Provide the (x, y) coordinate of the cell's center where the given text is located.  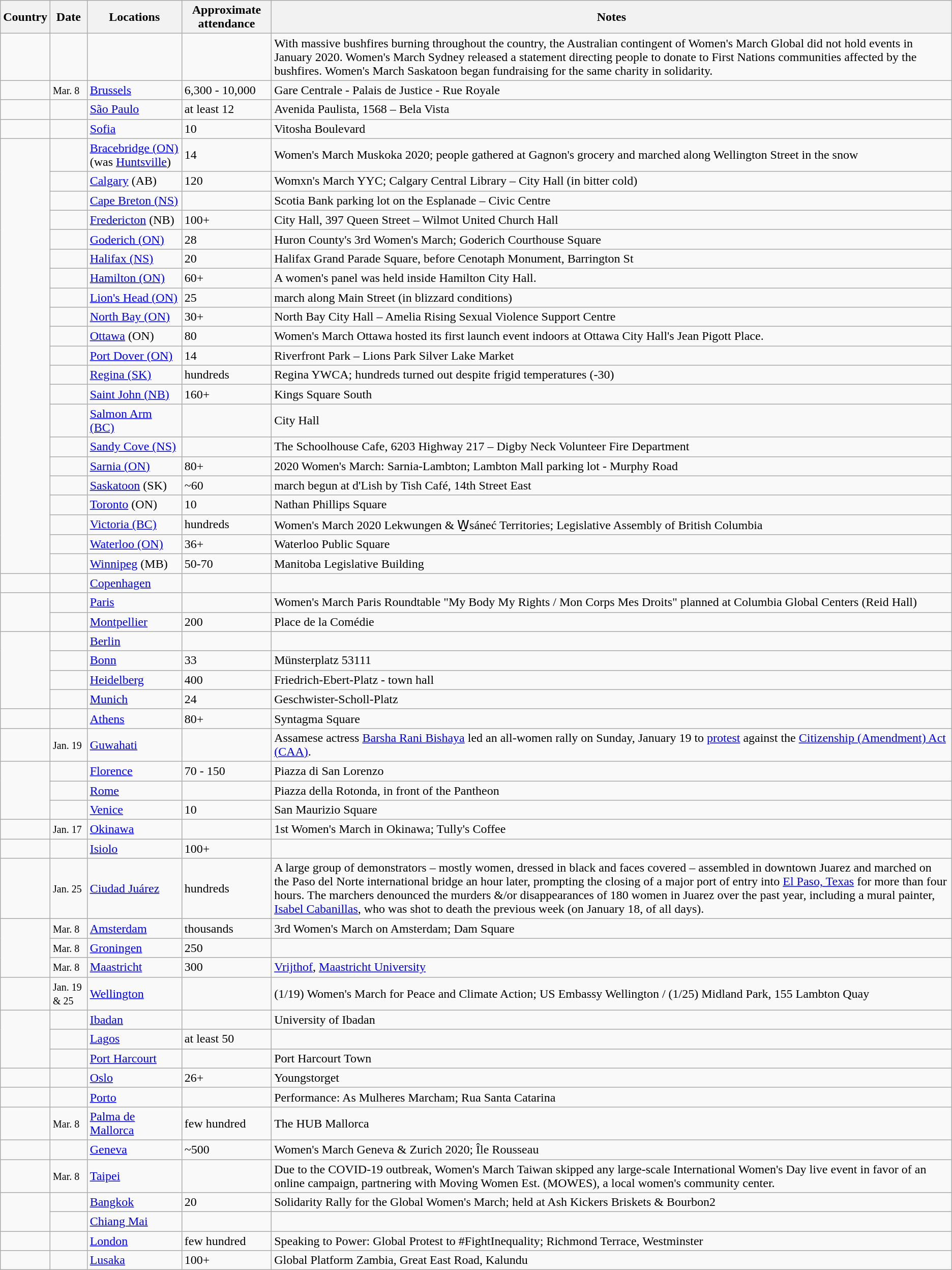
Sandy Cove (NS) (134, 447)
Vitosha Boulevard (612, 129)
Calgary (AB) (134, 181)
300 (226, 967)
Saskatoon (SK) (134, 485)
Regina (SK) (134, 375)
Wellington (134, 993)
at least 50 (226, 1039)
Sofia (134, 129)
60+ (226, 278)
Winnipeg (MB) (134, 564)
Chiang Mai (134, 1222)
Groningen (134, 948)
120 (226, 181)
Sarnia (ON) (134, 466)
Piazza della Rotonda, in front of the Pantheon (612, 790)
North Bay City Hall – Amelia Rising Sexual Violence Support Centre (612, 317)
Guwahati (134, 745)
Youngstorget (612, 1078)
march begun at d'Lish by Tish Café, 14th Street East (612, 485)
(1/19) Women's March for Peace and Climate Action; US Embassy Wellington / (1/25) Midland Park, 155 Lambton Quay (612, 993)
Amsterdam (134, 929)
160+ (226, 394)
Toronto (ON) (134, 505)
Rome (134, 790)
Jan. 17 (68, 829)
Ottawa (ON) (134, 336)
1st Women's March in Okinawa; Tully's Coffee (612, 829)
Porto (134, 1097)
Jan. 25 (68, 888)
Huron County's 3rd Women's March; Goderich Courthouse Square (612, 239)
Copenhagen (134, 583)
Country (25, 17)
Date (68, 17)
City Hall (612, 420)
Taipei (134, 1175)
~500 (226, 1149)
thousands (226, 929)
Womxn's March YYC; Calgary Central Library – City Hall (in bitter cold) (612, 181)
80 (226, 336)
Waterloo Public Square (612, 544)
Ibadan (134, 1020)
Halifax (NS) (134, 258)
Gare Centrale - Palais de Justice - Rue Royale (612, 90)
Paris (134, 602)
Berlin (134, 641)
Geschwister-Scholl-Platz (612, 699)
Kings Square South (612, 394)
Port Harcourt (134, 1058)
Notes (612, 17)
Isiolo (134, 849)
Goderich (ON) (134, 239)
Saint John (NB) (134, 394)
Athens (134, 718)
Jan. 19 & 25 (68, 993)
march along Main Street (in blizzard conditions) (612, 298)
Cape Breton (NS) (134, 200)
Women's March 2020 Lekwungen & W̱sáneć Territories; Legislative Assembly of British Columbia (612, 525)
Fredericton (NB) (134, 220)
250 (226, 948)
400 (226, 680)
Lagos (134, 1039)
Victoria (BC) (134, 525)
Palma de Mallorca (134, 1123)
Piazza di San Lorenzo (612, 771)
Friedrich-Ebert-Platz - town hall (612, 680)
San Maurizio Square (612, 810)
at least 12 (226, 109)
The Schoolhouse Cafe, 6203 Highway 217 – Digby Neck Volunteer Fire Department (612, 447)
28 (226, 239)
Scotia Bank parking lot on the Esplanade – Civic Centre (612, 200)
A women's panel was held inside Hamilton City Hall. (612, 278)
Maastricht (134, 967)
Ciudad Juárez (134, 888)
Munich (134, 699)
Port Harcourt Town (612, 1058)
Approximate attendance (226, 17)
Locations (134, 17)
London (134, 1241)
70 - 150 (226, 771)
Riverfront Park – Lions Park Silver Lake Market (612, 356)
Salmon Arm (BC) (134, 420)
33 (226, 660)
Lusaka (134, 1260)
Manitoba Legislative Building (612, 564)
Women's March Ottawa hosted its first launch event indoors at Ottawa City Hall's Jean Pigott Place. (612, 336)
Halifax Grand Parade Square, before Cenotaph Monument, Barrington St (612, 258)
The HUB Mallorca (612, 1123)
Bonn (134, 660)
Geneva (134, 1149)
Nathan Phillips Square (612, 505)
Oslo (134, 1078)
Bangkok (134, 1202)
Münsterplatz 53111 (612, 660)
Solidarity Rally for the Global Women's March; held at Ash Kickers Briskets & Bourbon2 (612, 1202)
University of Ibadan (612, 1020)
Avenida Paulista, 1568 – Bela Vista (612, 109)
30+ (226, 317)
Regina YWCA; hundreds turned out despite frigid temperatures (-30) (612, 375)
2020 Women's March: Sarnia-Lambton; Lambton Mall parking lot - Murphy Road (612, 466)
Brussels (134, 90)
North Bay (ON) (134, 317)
25 (226, 298)
Syntagma Square (612, 718)
26+ (226, 1078)
200 (226, 622)
Women's March Muskoka 2020; people gathered at Gagnon's grocery and marched along Wellington Street in the snow (612, 155)
50-70 (226, 564)
Waterloo (ON) (134, 544)
Women's March Geneva & Zurich 2020; Île Rousseau (612, 1149)
Bracebridge (ON) (was Huntsville) (134, 155)
Global Platform Zambia, Great East Road, Kalundu (612, 1260)
24 (226, 699)
Vrijthof, Maastricht University (612, 967)
3rd Women's March on Amsterdam; Dam Square (612, 929)
Lion's Head (ON) (134, 298)
Assamese actress Barsha Rani Bishaya led an all-women rally on Sunday, January 19 to protest against the Citizenship (Amendment) Act (CAA). (612, 745)
~60 (226, 485)
Heidelberg (134, 680)
Florence (134, 771)
Jan. 19 (68, 745)
Performance: As Mulheres Marcham; Rua Santa Catarina (612, 1097)
Hamilton (ON) (134, 278)
36+ (226, 544)
Port Dover (ON) (134, 356)
Speaking to Power: Global Protest to #FightInequality; Richmond Terrace, Westminster (612, 1241)
Women's March Paris Roundtable "My Body My Rights / Mon Corps Mes Droits" planned at Columbia Global Centers (Reid Hall) (612, 602)
City Hall, 397 Queen Street – Wilmot United Church Hall (612, 220)
Venice (134, 810)
6,300 - 10,000 (226, 90)
Okinawa (134, 829)
Montpellier (134, 622)
São Paulo (134, 109)
Place de la Comédie (612, 622)
